Output the (X, Y) coordinate of the center of the cell containing the given text.  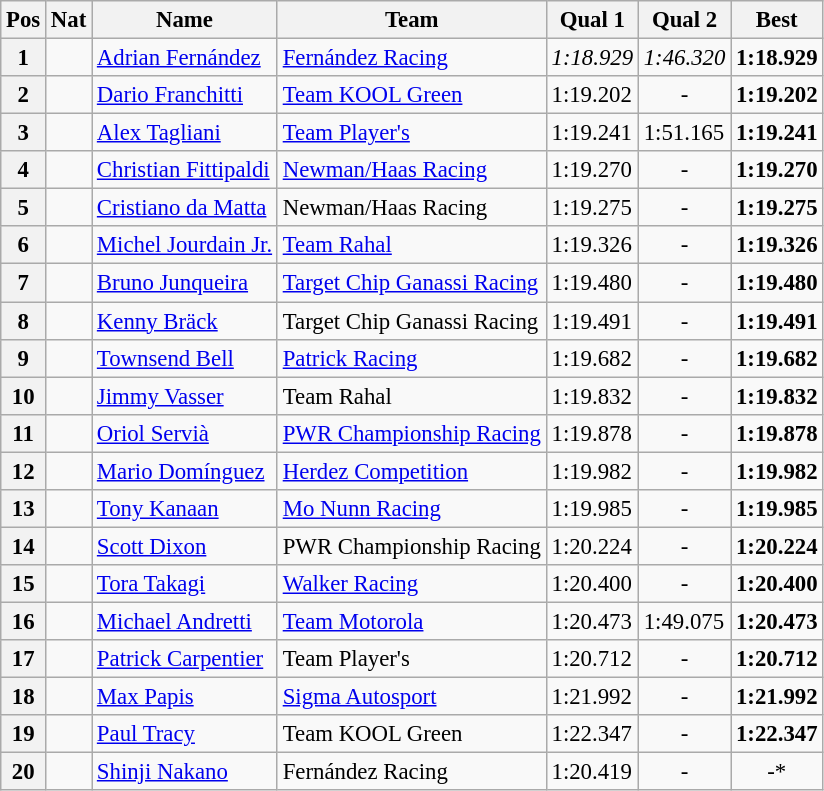
Tora Takagi (185, 584)
Tony Kanaan (185, 509)
Name (185, 20)
Patrick Carpentier (185, 659)
Oriol Servià (185, 433)
1:46.320 (684, 58)
9 (24, 358)
20 (24, 772)
Mo Nunn Racing (412, 509)
Shinji Nakano (185, 772)
Kenny Bräck (185, 321)
Qual 1 (592, 20)
Team Motorola (412, 621)
Scott Dixon (185, 546)
1:51.165 (684, 133)
Alex Tagliani (185, 133)
Jimmy Vasser (185, 396)
16 (24, 621)
11 (24, 433)
Team (412, 20)
Michael Andretti (185, 621)
1 (24, 58)
13 (24, 509)
14 (24, 546)
Pos (24, 20)
Qual 2 (684, 20)
15 (24, 584)
Max Papis (185, 697)
Patrick Racing (412, 358)
Christian Fittipaldi (185, 170)
7 (24, 283)
Townsend Bell (185, 358)
2 (24, 95)
Sigma Autosport (412, 697)
6 (24, 245)
8 (24, 321)
12 (24, 471)
Cristiano da Matta (185, 208)
Mario Domínguez (185, 471)
Bruno Junqueira (185, 283)
19 (24, 734)
4 (24, 170)
10 (24, 396)
3 (24, 133)
Michel Jourdain Jr. (185, 245)
18 (24, 697)
5 (24, 208)
Walker Racing (412, 584)
1:49.075 (684, 621)
Best (777, 20)
-* (777, 772)
Herdez Competition (412, 471)
Nat (69, 20)
Paul Tracy (185, 734)
1:20.419 (592, 772)
17 (24, 659)
Dario Franchitti (185, 95)
Adrian Fernández (185, 58)
